Identify which cell holds the provided text, then report its (x, y) central coordinate. 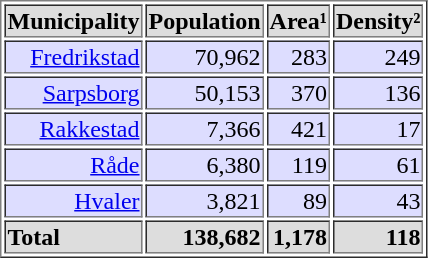
118 (378, 236)
Density² (378, 20)
Hvaler (73, 200)
421 (298, 128)
1,178 (298, 236)
61 (378, 164)
Fredrikstad (73, 56)
249 (378, 56)
Total (73, 236)
283 (298, 56)
50,153 (205, 92)
17 (378, 128)
138,682 (205, 236)
Municipality (73, 20)
Rakkestad (73, 128)
43 (378, 200)
3,821 (205, 200)
70,962 (205, 56)
Råde (73, 164)
Population (205, 20)
136 (378, 92)
7,366 (205, 128)
Area¹ (298, 20)
119 (298, 164)
Sarpsborg (73, 92)
6,380 (205, 164)
370 (298, 92)
89 (298, 200)
